Detect which cell encompasses the target text, then output its (x, y) center coordinate. 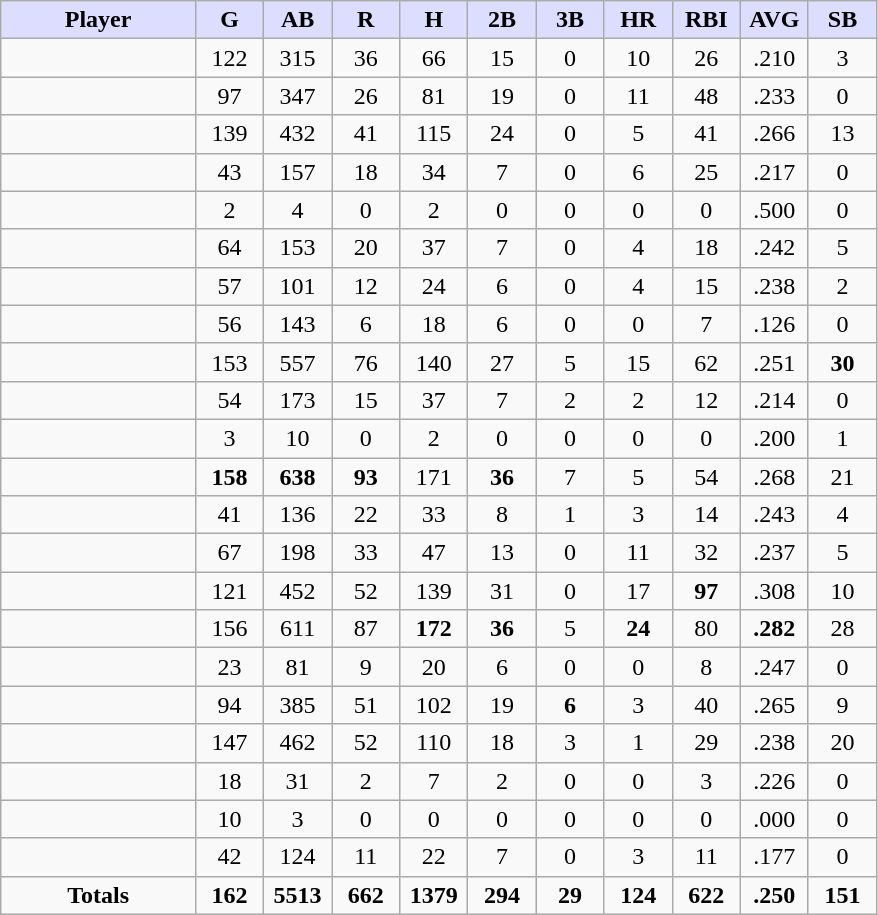
662 (366, 895)
25 (706, 172)
HR (638, 20)
157 (298, 172)
638 (298, 477)
.237 (774, 553)
R (366, 20)
47 (434, 553)
557 (298, 362)
SB (842, 20)
AB (298, 20)
622 (706, 895)
66 (434, 58)
.251 (774, 362)
14 (706, 515)
64 (229, 248)
23 (229, 667)
.250 (774, 895)
140 (434, 362)
27 (502, 362)
28 (842, 629)
1379 (434, 895)
32 (706, 553)
42 (229, 857)
.500 (774, 210)
RBI (706, 20)
136 (298, 515)
76 (366, 362)
315 (298, 58)
.308 (774, 591)
H (434, 20)
17 (638, 591)
48 (706, 96)
56 (229, 324)
122 (229, 58)
.243 (774, 515)
.242 (774, 248)
.247 (774, 667)
5513 (298, 895)
43 (229, 172)
67 (229, 553)
172 (434, 629)
2B (502, 20)
80 (706, 629)
294 (502, 895)
Totals (98, 895)
347 (298, 96)
147 (229, 743)
.200 (774, 438)
51 (366, 705)
G (229, 20)
94 (229, 705)
3B (570, 20)
.268 (774, 477)
101 (298, 286)
.000 (774, 819)
156 (229, 629)
452 (298, 591)
Player (98, 20)
.126 (774, 324)
462 (298, 743)
40 (706, 705)
115 (434, 134)
.210 (774, 58)
121 (229, 591)
57 (229, 286)
87 (366, 629)
110 (434, 743)
62 (706, 362)
.226 (774, 781)
.217 (774, 172)
151 (842, 895)
173 (298, 400)
198 (298, 553)
34 (434, 172)
.282 (774, 629)
171 (434, 477)
.266 (774, 134)
.214 (774, 400)
102 (434, 705)
158 (229, 477)
93 (366, 477)
162 (229, 895)
30 (842, 362)
143 (298, 324)
.177 (774, 857)
.265 (774, 705)
432 (298, 134)
385 (298, 705)
.233 (774, 96)
21 (842, 477)
611 (298, 629)
AVG (774, 20)
